Pinpoint the cell where the given text exists, returning its [x, y] midpoint coordinate. 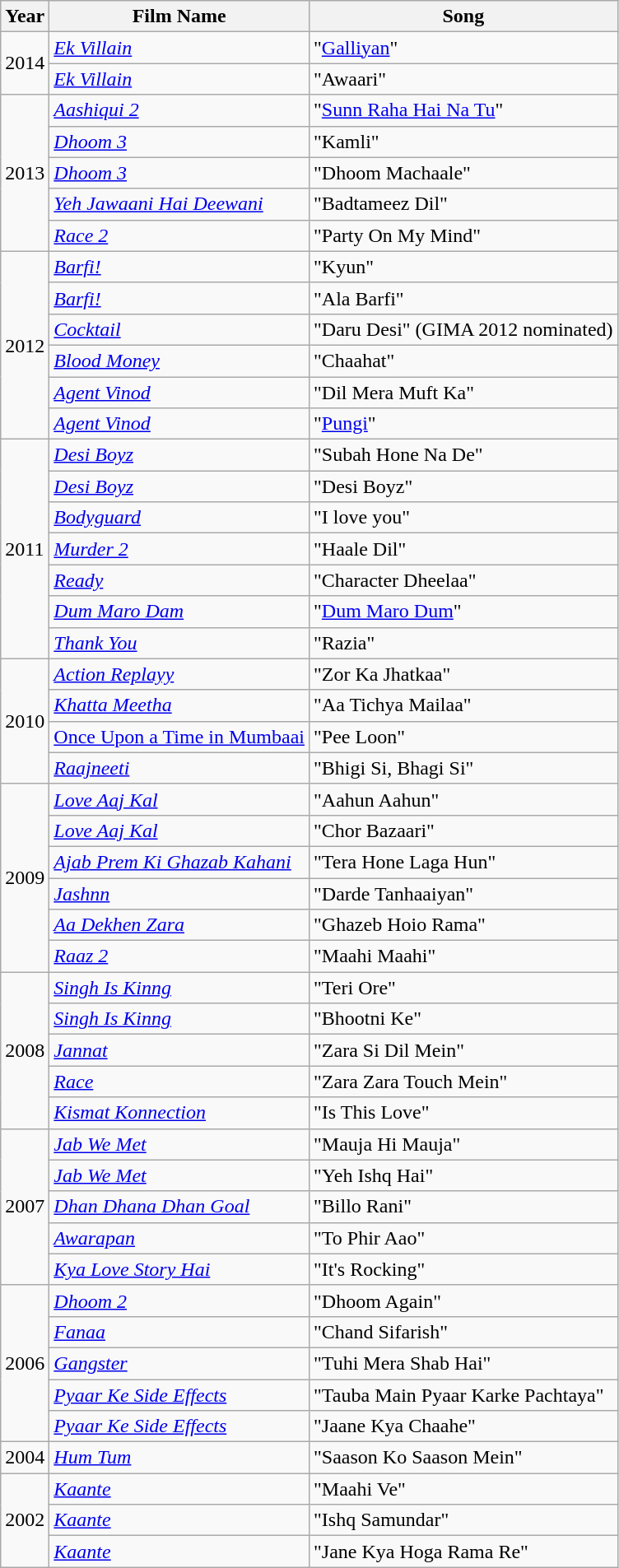
"Jane Kya Hoga Rama Re" [464, 1552]
"Tuhi Mera Shab Hai" [464, 1363]
"Jaane Kya Chaahe" [464, 1426]
Ajab Prem Ki Ghazab Kahani [179, 862]
Year [25, 16]
Race [179, 1082]
"Galliyan" [464, 48]
2014 [25, 63]
"Maahi Ve" [464, 1489]
Kya Love Story Hai [179, 1269]
"Daru Desi" (GIMA 2012 nominated) [464, 329]
Song [464, 16]
"Bhigi Si, Bhagi Si" [464, 768]
"Zara Si Dil Mein" [464, 1050]
Aa Dekhen Zara [179, 925]
"Tauba Main Pyaar Karke Pachtaya" [464, 1395]
"Kamli" [464, 142]
Blood Money [179, 361]
2012 [25, 345]
Gangster [179, 1363]
Action Replayy [179, 674]
Awarapan [179, 1238]
"Darde Tanhaaiyan" [464, 893]
"Haale Dil" [464, 549]
"Saason Ko Saason Mein" [464, 1458]
"Mauja Hi Mauja" [464, 1144]
Once Upon a Time in Mumbaai [179, 737]
2010 [25, 721]
Kismat Konnection [179, 1113]
Raaz 2 [179, 956]
Khatta Meetha [179, 705]
Dum Maro Dam [179, 612]
Dhan Dhana Dhan Goal [179, 1207]
"Aahun Aahun" [464, 799]
Thank You [179, 643]
"Pungi" [464, 424]
"I love you" [464, 518]
Fanaa [179, 1332]
Raajneeti [179, 768]
"Zor Ka Jhatkaa" [464, 674]
2013 [25, 173]
"Is This Love" [464, 1113]
"Dhoom Machaale" [464, 173]
Dhoom 2 [179, 1300]
"Chand Sifarish" [464, 1332]
Cocktail [179, 329]
"Dum Maro Dum" [464, 612]
"Awaari" [464, 79]
"Dhoom Again" [464, 1300]
"Ishq Samundar" [464, 1520]
"Zara Zara Touch Mein" [464, 1082]
"Ala Barfi" [464, 298]
2011 [25, 549]
"Subah Hone Na De" [464, 455]
2004 [25, 1458]
Race 2 [179, 235]
"It's Rocking" [464, 1269]
"Tera Hone Laga Hun" [464, 862]
Murder 2 [179, 549]
Hum Tum [179, 1458]
Jashnn [179, 893]
"Ghazeb Hoio Rama" [464, 925]
"Desi Boyz" [464, 486]
"Chor Bazaari" [464, 831]
"Chaahat" [464, 361]
"Dil Mera Muft Ka" [464, 393]
Aashiqui 2 [179, 110]
"Razia" [464, 643]
"Teri Ore" [464, 988]
"Aa Tichya Mailaa" [464, 705]
"Maahi Maahi" [464, 956]
"Sunn Raha Hai Na Tu" [464, 110]
"Billo Rani" [464, 1207]
"Character Dheelaa" [464, 580]
2008 [25, 1050]
Yeh Jawaani Hai Deewani [179, 204]
"To Phir Aao" [464, 1238]
2009 [25, 877]
"Pee Loon" [464, 737]
2002 [25, 1520]
"Badtameez Dil" [464, 204]
"Party On My Mind" [464, 235]
Jannat [179, 1050]
Bodyguard [179, 518]
Film Name [179, 16]
"Yeh Ishq Hai" [464, 1175]
Ready [179, 580]
"Bhootni Ke" [464, 1019]
2007 [25, 1207]
2006 [25, 1363]
"Kyun" [464, 267]
